Find where the given text appears and provide that cell's center as (x, y) coordinate. 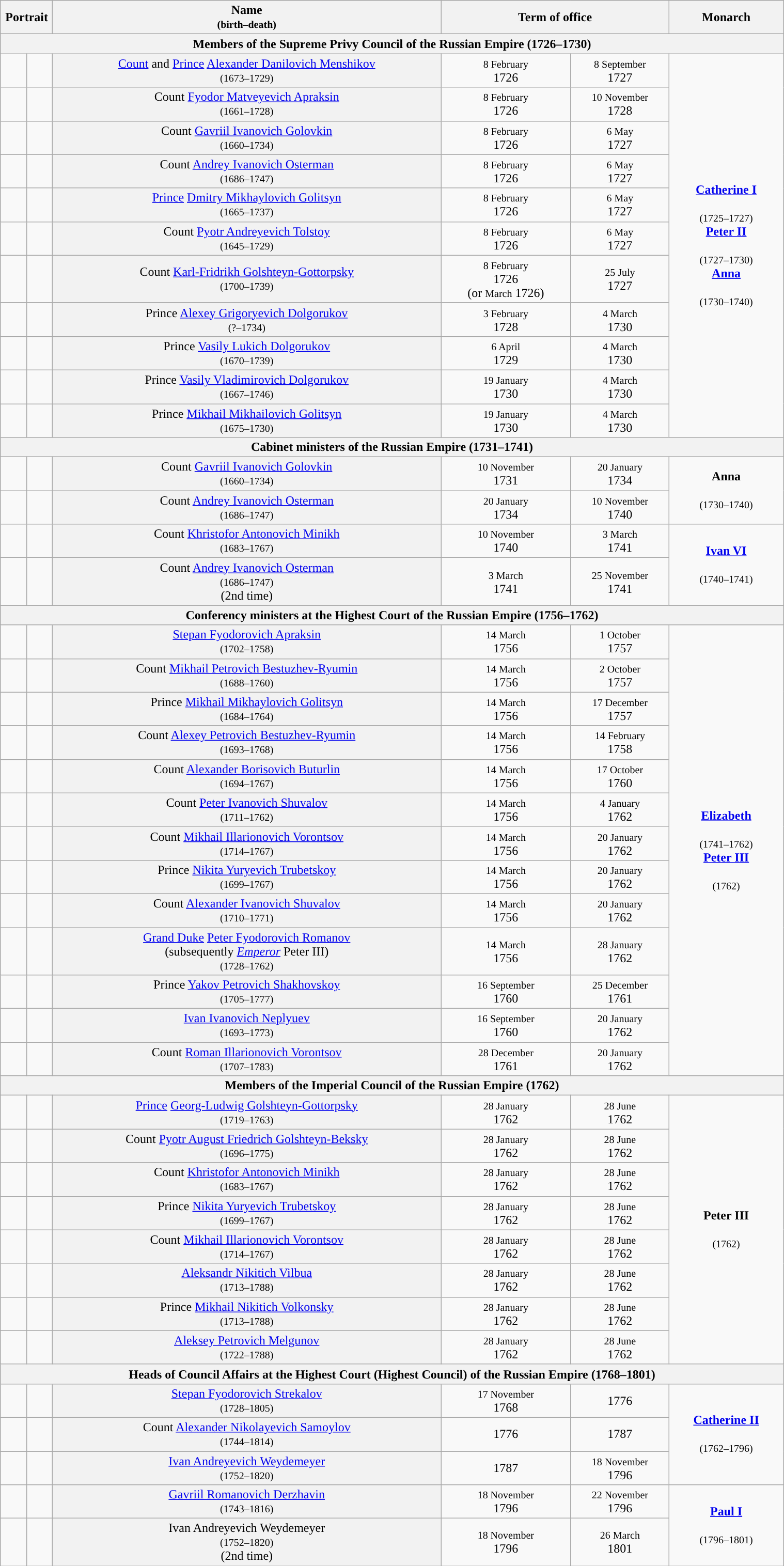
Prince Vasily Vladimirovich Dolgorukov(1667–1746) (247, 386)
Prince Mikhail Mikhaylovich Golitsyn(1684–1764) (247, 709)
Ivan VI(1740–1741) (726, 565)
Prince Mikhail Mikhailovich Golitsyn(1675–1730) (247, 420)
4 January1762 (620, 810)
Catherine I(1725–1727)Peter II(1727–1730)Anna(1730–1740) (726, 246)
Count and Prince Alexander Danilovich Menshikov(1673–1729) (247, 70)
Count Roman Illarionovich Vorontsov(1707–1783) (247, 1059)
26 March1801 (620, 1542)
17 October1760 (620, 776)
Count Pyotr August Friedrich Golshteyn-Beksky(1696–1775) (247, 1146)
Portrait (27, 18)
2 October1757 (620, 676)
Count Alexander Borisovich Buturlin(1694–1767) (247, 776)
Catherine II(1762–1796) (726, 1434)
8 February1726(or March 1726) (506, 279)
Count Karl-Fridrikh Golshteyn-Gottorpsky(1700–1739) (247, 279)
Count Fyodor Matveyevich Apraksin(1661–1728) (247, 104)
8 September1727 (620, 70)
Anna(1730–1740) (726, 491)
Count Andrey Ivanovich Osterman(1686–1747)(2nd time) (247, 582)
Aleksey Petrovich Melgunov(1722–1788) (247, 1347)
1 October1757 (620, 641)
17 December1757 (620, 709)
Monarch (726, 18)
Ivan Andreyevich Weydemeyer(1752–1820) (247, 1468)
14 February1758 (620, 743)
17 November1768 (506, 1401)
Cabinet ministers of the Russian Empire (1731–1741) (391, 447)
25 November1741 (620, 582)
Heads of Council Affairs at the Highest Court (Highest Council) of the Russian Empire (1768–1801) (391, 1374)
Members of the Imperial Council of the Russian Empire (1762) (391, 1086)
Stepan Fyodorovich Apraksin(1702–1758) (247, 641)
Prince Yakov Petrovich Shakhovskoy(1705–1777) (247, 992)
Count Alexander Ivanovich Shuvalov(1710–1771) (247, 910)
Peter III(1762) (726, 1230)
28 December1761 (506, 1059)
Ivan Ivanovich Neplyuev(1693–1773) (247, 1026)
Grand Duke Peter Fyodorovich Romanov(subsequently Emperor Peter III)(1728–1762) (247, 951)
25 December1761 (620, 992)
Paul I(1796–1801) (726, 1526)
3 February1728 (506, 319)
Prince Georg-Ludwig Golshteyn-Gottorpsky(1719–1763) (247, 1113)
Count Peter Ivanovich Shuvalov(1711–1762) (247, 810)
10 November1728 (620, 104)
Gavriil Romanovich Derzhavin(1743–1816) (247, 1502)
Count Alexey Petrovich Bestuzhev-Ryumin(1693–1768) (247, 743)
Prince Dmitry Mikhaylovich Golitsyn(1665–1737) (247, 205)
Name(birth–death) (247, 18)
Ivan Andreyevich Weydemeyer(1752–1820)(2nd time) (247, 1542)
Elizabeth(1741–1762)Peter III(1762) (726, 850)
6 April1729 (506, 353)
Aleksandr Nikitich Vilbua(1713–1788) (247, 1280)
Conferency ministers at the Highest Court of the Russian Empire (1756–1762) (391, 615)
Stepan Fyodorovich Strekalov(1728–1805) (247, 1401)
22 November1796 (620, 1502)
10 November1731 (506, 474)
Prince Vasily Lukich Dolgorukov(1670–1739) (247, 353)
Count Mikhail Petrovich Bestuzhev-Ryumin(1688–1760) (247, 676)
Count Alexander Nikolayevich Samoylov(1744–1814) (247, 1434)
Term of office (555, 18)
Count Pyotr Andreyevich Tolstoy(1645–1729) (247, 239)
Members of the Supreme Privy Council of the Russian Empire (1726–1730) (391, 44)
25 July1727 (620, 279)
Prince Mikhail Nikitich Volkonsky(1713–1788) (247, 1314)
Prince Alexey Grigoryevich Dolgorukov(?–1734) (247, 319)
